Provide the [X, Y] coordinate of the cell's center where the given text is located.  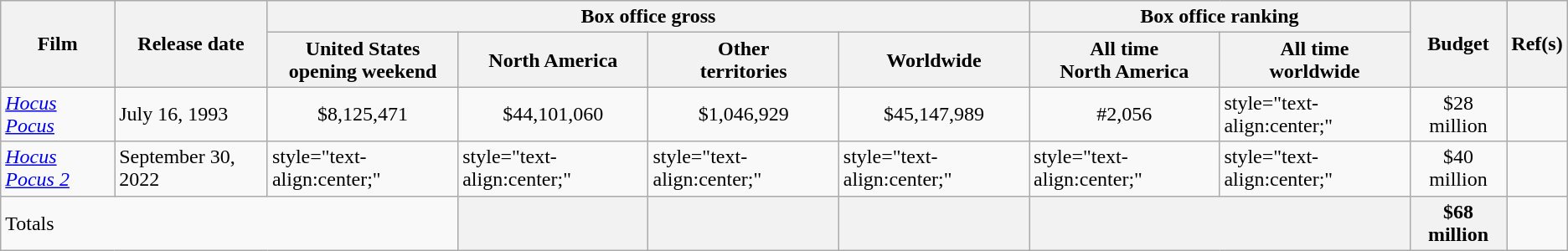
$8,125,471 [362, 114]
$1,046,929 [744, 114]
#2,056 [1124, 114]
Box office ranking [1220, 17]
Hocus Pocus 2 [58, 169]
Film [58, 44]
Worldwide [933, 60]
September 30, 2022 [191, 169]
$68 million [1458, 223]
$40 million [1458, 169]
$45,147,989 [933, 114]
$44,101,060 [553, 114]
Totals [230, 223]
July 16, 1993 [191, 114]
Budget [1458, 44]
All timeworldwide [1315, 60]
$28 million [1458, 114]
North America [553, 60]
Box office gross [648, 17]
United States opening weekend [362, 60]
Other territories [744, 60]
Release date [191, 44]
Hocus Pocus [58, 114]
Ref(s) [1537, 44]
All timeNorth America [1124, 60]
